Determine the (x, y) coordinate at the center of the cell enclosing the given text.  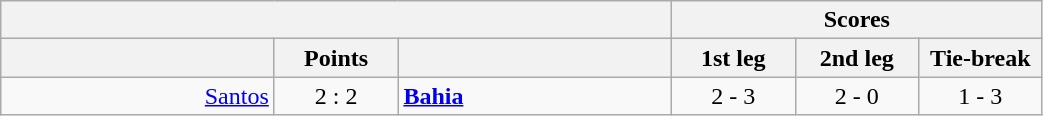
Scores (856, 20)
Bahia (535, 96)
2 - 0 (857, 96)
Santos (138, 96)
1 - 3 (981, 96)
2 : 2 (336, 96)
1st leg (733, 58)
Points (336, 58)
2nd leg (857, 58)
2 - 3 (733, 96)
Tie-break (981, 58)
